Scan for the cell matching the given text and deliver its [X, Y] coordinate at center. 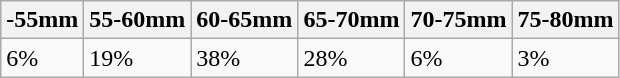
75-80mm [566, 20]
38% [244, 58]
70-75mm [458, 20]
3% [566, 58]
60-65mm [244, 20]
55-60mm [138, 20]
28% [352, 58]
65-70mm [352, 20]
-55mm [42, 20]
19% [138, 58]
